Return the (x, y) coordinate for the center point of the cell that contains the specified text.  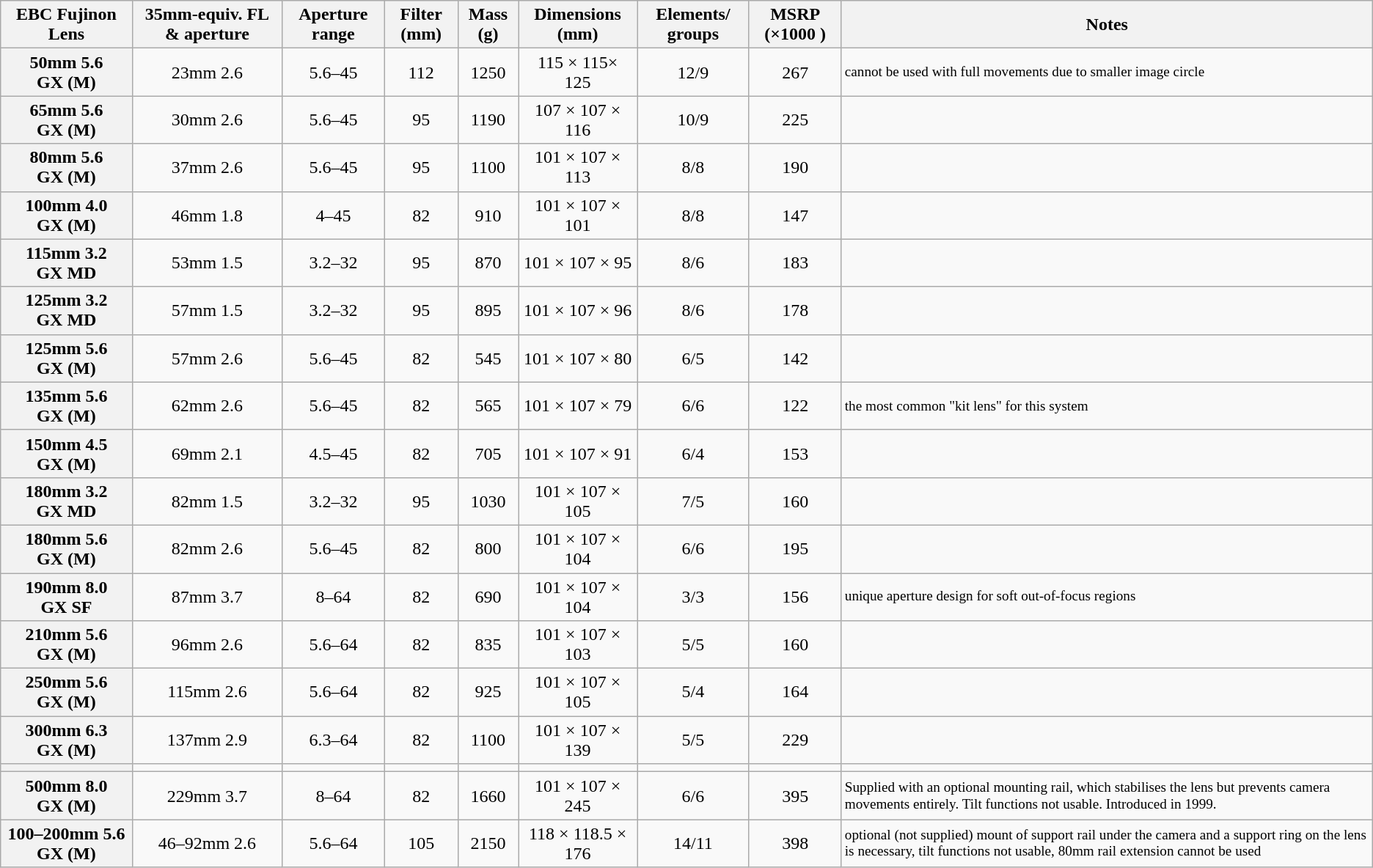
135mm 5.6 GX (M) (66, 406)
137mm 2.9 (207, 740)
23mm 2.6 (207, 72)
105 (421, 843)
690 (488, 597)
101 × 107 × 245 (578, 796)
4–45 (333, 216)
101 × 107 × 139 (578, 740)
10/9 (693, 120)
180mm 5.6 GX (M) (66, 548)
30mm 2.6 (207, 120)
100mm 4.0 GX (M) (66, 216)
125mm 3.2 GX MD (66, 311)
7/5 (693, 501)
115 × 115× 125 (578, 72)
267 (795, 72)
500mm 8.0 GX (M) (66, 796)
164 (795, 692)
1660 (488, 796)
835 (488, 645)
142 (795, 358)
87mm 3.7 (207, 597)
565 (488, 406)
545 (488, 358)
101 × 107 × 79 (578, 406)
125mm 5.6 GX (M) (66, 358)
800 (488, 548)
80mm 5.6 GX (M) (66, 167)
101 × 107 × 96 (578, 311)
MSRP (×1000 ) (795, 25)
Notes (1107, 25)
6.3–64 (333, 740)
the most common "kit lens" for this system (1107, 406)
101 × 107 × 113 (578, 167)
225 (795, 120)
53mm 1.5 (207, 262)
229mm 3.7 (207, 796)
122 (795, 406)
46–92mm 2.6 (207, 843)
EBC Fujinon Lens (66, 25)
37mm 2.6 (207, 167)
12/9 (693, 72)
65mm 5.6 GX (M) (66, 120)
100–200mm 5.6 GX (M) (66, 843)
3/3 (693, 597)
Dimensions (mm) (578, 25)
1190 (488, 120)
69mm 2.1 (207, 453)
229 (795, 740)
118 × 118.5 × 176 (578, 843)
870 (488, 262)
895 (488, 311)
1250 (488, 72)
112 (421, 72)
Aperture range (333, 25)
5/4 (693, 692)
62mm 2.6 (207, 406)
178 (795, 311)
57mm 2.6 (207, 358)
50mm 5.6 GX (M) (66, 72)
101 × 107 × 103 (578, 645)
156 (795, 597)
1030 (488, 501)
183 (795, 262)
115mm 3.2 GX MD (66, 262)
101 × 107 × 95 (578, 262)
82mm 2.6 (207, 548)
2150 (488, 843)
190mm 8.0 GX SF (66, 597)
Filter (mm) (421, 25)
Elements/ groups (693, 25)
395 (795, 796)
250mm 5.6 GX (M) (66, 692)
101 × 107 × 80 (578, 358)
96mm 2.6 (207, 645)
6/4 (693, 453)
153 (795, 453)
190 (795, 167)
46mm 1.8 (207, 216)
115mm 2.6 (207, 692)
210mm 5.6 GX (M) (66, 645)
35mm-equiv. FL & aperture (207, 25)
unique aperture design for soft out-of-focus regions (1107, 597)
398 (795, 843)
14/11 (693, 843)
101 × 107 × 91 (578, 453)
150mm 4.5 GX (M) (66, 453)
195 (795, 548)
Mass (g) (488, 25)
705 (488, 453)
147 (795, 216)
101 × 107 × 101 (578, 216)
180mm 3.2 GX MD (66, 501)
57mm 1.5 (207, 311)
6/5 (693, 358)
107 × 107 × 116 (578, 120)
cannot be used with full movements due to smaller image circle (1107, 72)
300mm 6.3 GX (M) (66, 740)
910 (488, 216)
82mm 1.5 (207, 501)
925 (488, 692)
4.5–45 (333, 453)
